For the text-containing cell, return its midpoint in [x, y] coordinate format. 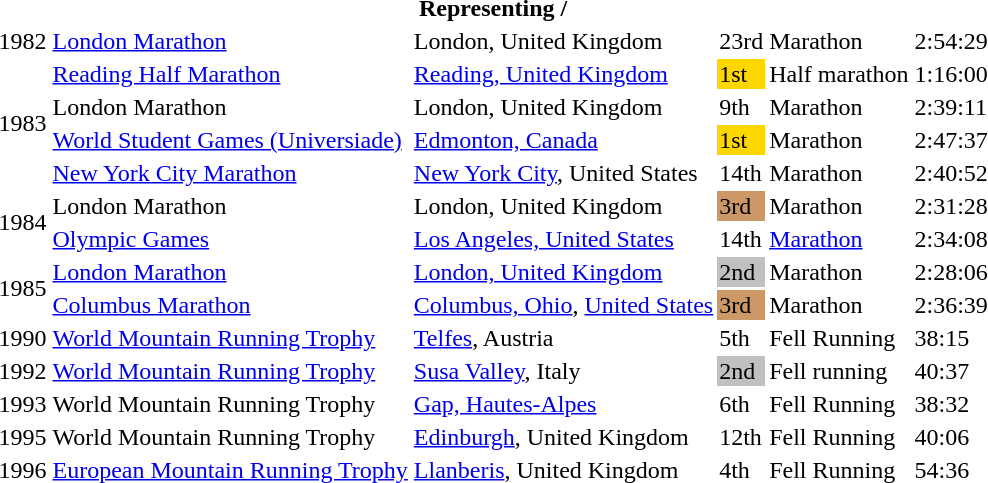
23rd [742, 41]
Susa Valley, Italy [563, 371]
Olympic Games [230, 239]
Reading Half Marathon [230, 74]
Edmonton, Canada [563, 140]
Los Angeles, United States [563, 239]
Fell running [839, 371]
Columbus Marathon [230, 305]
World Student Games (Universiade) [230, 140]
6th [742, 404]
Gap, Hautes-Alpes [563, 404]
New York City Marathon [230, 173]
12th [742, 437]
Columbus, Ohio, United States [563, 305]
5th [742, 338]
New York City, United States [563, 173]
Half marathon [839, 74]
9th [742, 107]
Telfes, Austria [563, 338]
Reading, United Kingdom [563, 74]
Edinburgh, United Kingdom [563, 437]
